Return [X, Y] of the center of cell containing provided text 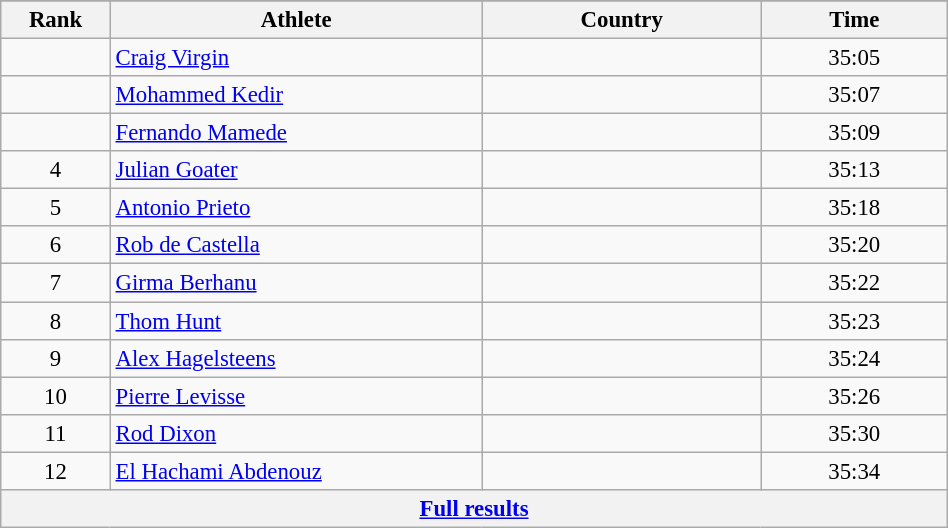
Mohammed Kedir [296, 95]
Craig Virgin [296, 58]
5 [56, 208]
Pierre Levisse [296, 396]
7 [56, 283]
35:13 [854, 170]
35:26 [854, 396]
35:24 [854, 358]
35:22 [854, 283]
Time [854, 20]
Julian Goater [296, 170]
11 [56, 433]
4 [56, 170]
35:05 [854, 58]
35:07 [854, 95]
35:30 [854, 433]
35:18 [854, 208]
Fernando Mamede [296, 133]
6 [56, 245]
35:09 [854, 133]
Alex Hagelsteens [296, 358]
10 [56, 396]
Rob de Castella [296, 245]
35:23 [854, 321]
8 [56, 321]
Rank [56, 20]
12 [56, 471]
35:20 [854, 245]
Full results [474, 509]
Antonio Prieto [296, 208]
35:34 [854, 471]
El Hachami Abdenouz [296, 471]
Rod Dixon [296, 433]
9 [56, 358]
Thom Hunt [296, 321]
Girma Berhanu [296, 283]
Country [622, 20]
Athlete [296, 20]
